From the cell containing the given text, extract its center point as (x, y) coordinate. 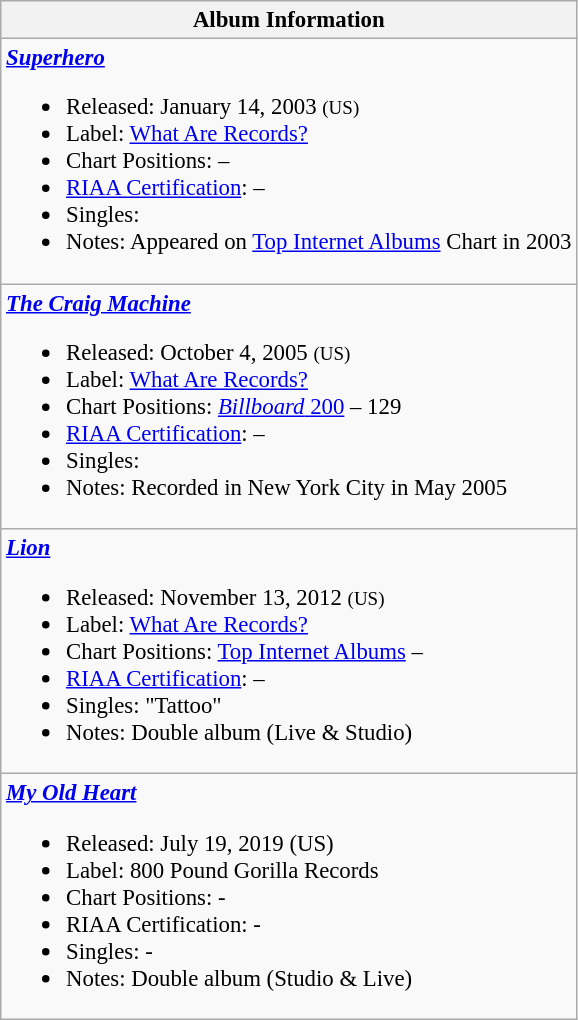
Album Information (289, 20)
